Search for the cell housing the specified text and yield its [X, Y] center coordinate. 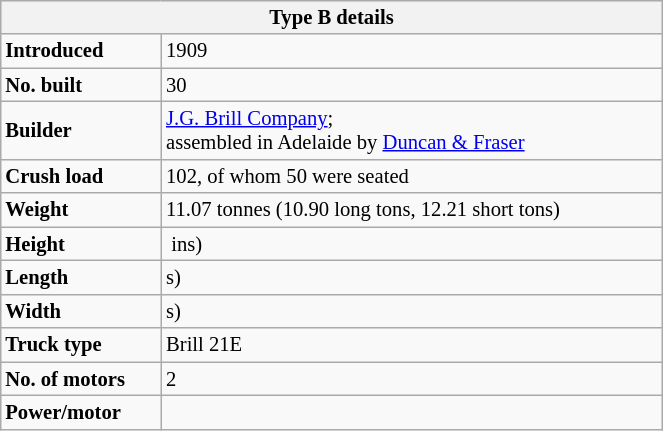
Height [80, 244]
102, of whom 50 were seated [412, 176]
Length [80, 278]
J.G. Brill Company; assembled in Adelaide by Duncan & Fraser [412, 131]
11.07 tonnes (10.90 long tons, 12.21 short tons) [412, 210]
Builder [80, 131]
Power/motor [80, 413]
Crush load [80, 176]
No. of motors [80, 379]
No. built [80, 85]
Type B details [331, 17]
Introduced [80, 51]
30 [412, 85]
Width [80, 311]
Brill 21E [412, 345]
1909 [412, 51]
ins) [412, 244]
2 [412, 379]
Weight [80, 210]
Truck type [80, 345]
